Scan for the cell matching the given text and deliver its (x, y) coordinate at center. 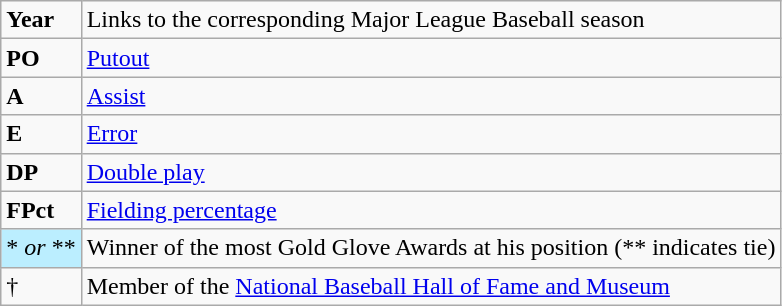
Putout (431, 58)
Member of the National Baseball Hall of Fame and Museum (431, 286)
Error (431, 134)
Fielding percentage (431, 210)
PO (41, 58)
† (41, 286)
Links to the corresponding Major League Baseball season (431, 20)
DP (41, 172)
FPct (41, 210)
Winner of the most Gold Glove Awards at his position (** indicates tie) (431, 248)
Year (41, 20)
Assist (431, 96)
E (41, 134)
Double play (431, 172)
* or ** (41, 248)
A (41, 96)
